Find where the given text appears and provide that cell's center as (x, y) coordinate. 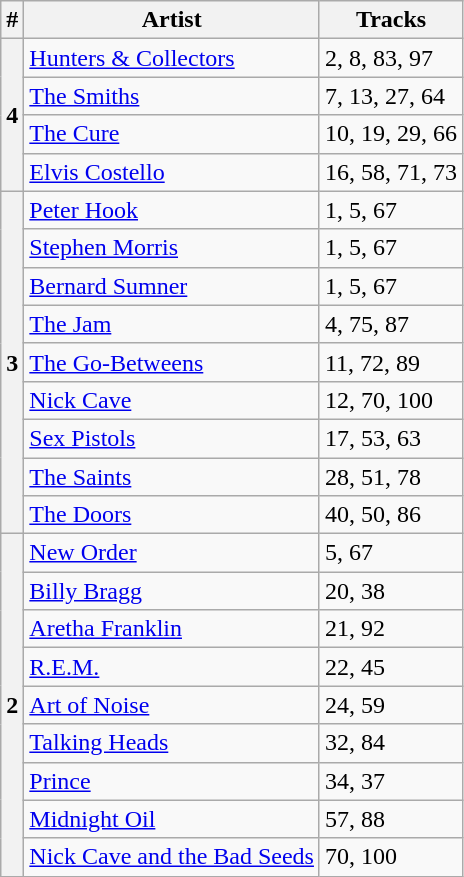
The Jam (172, 324)
# (12, 20)
Aretha Franklin (172, 629)
Prince (172, 781)
Bernard Sumner (172, 286)
Sex Pistols (172, 438)
2 (12, 706)
The Cure (172, 134)
20, 38 (390, 591)
24, 59 (390, 705)
5, 67 (390, 553)
70, 100 (390, 857)
Talking Heads (172, 743)
The Doors (172, 515)
4, 75, 87 (390, 324)
Stephen Morris (172, 248)
Hunters & Collectors (172, 58)
Peter Hook (172, 210)
16, 58, 71, 73 (390, 172)
Artist (172, 20)
28, 51, 78 (390, 477)
The Go-Betweens (172, 362)
40, 50, 86 (390, 515)
Tracks (390, 20)
3 (12, 362)
Elvis Costello (172, 172)
11, 72, 89 (390, 362)
New Order (172, 553)
The Saints (172, 477)
Nick Cave and the Bad Seeds (172, 857)
22, 45 (390, 667)
2, 8, 83, 97 (390, 58)
32, 84 (390, 743)
34, 37 (390, 781)
Billy Bragg (172, 591)
12, 70, 100 (390, 400)
17, 53, 63 (390, 438)
The Smiths (172, 96)
Nick Cave (172, 400)
57, 88 (390, 819)
R.E.M. (172, 667)
10, 19, 29, 66 (390, 134)
4 (12, 115)
Midnight Oil (172, 819)
Art of Noise (172, 705)
7, 13, 27, 64 (390, 96)
21, 92 (390, 629)
